Pinpoint the cell where the given text exists, returning its [x, y] midpoint coordinate. 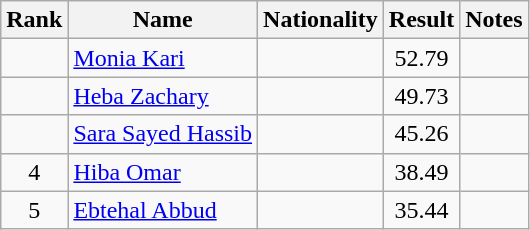
5 [34, 210]
Heba Zachary [163, 96]
Result [421, 20]
Ebtehal Abbud [163, 210]
Sara Sayed Hassib [163, 134]
4 [34, 172]
Nationality [321, 20]
45.26 [421, 134]
Hiba Omar [163, 172]
Rank [34, 20]
52.79 [421, 58]
Monia Kari [163, 58]
49.73 [421, 96]
Name [163, 20]
38.49 [421, 172]
Notes [494, 20]
35.44 [421, 210]
